Scan for the cell matching the given text and deliver its (x, y) coordinate at center. 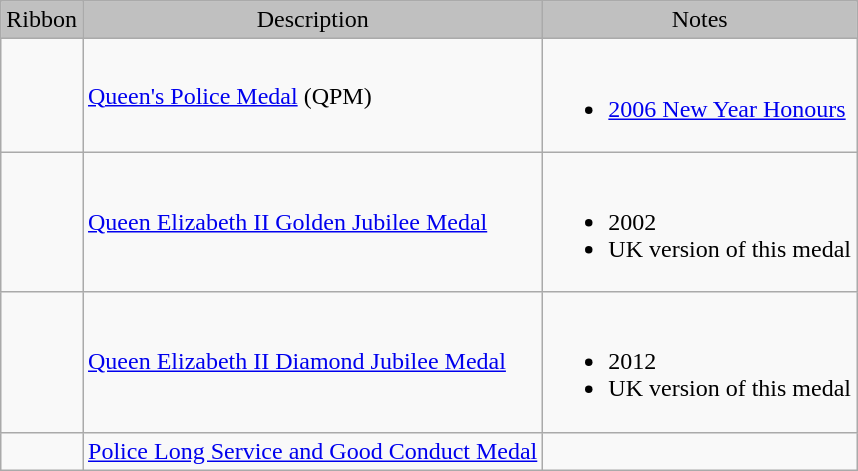
Queen Elizabeth II Golden Jubilee Medal (312, 222)
2006 New Year Honours (700, 96)
Police Long Service and Good Conduct Medal (312, 451)
Ribbon (42, 20)
2012UK version of this medal (700, 362)
Queen's Police Medal (QPM) (312, 96)
Description (312, 20)
Queen Elizabeth II Diamond Jubilee Medal (312, 362)
2002UK version of this medal (700, 222)
Notes (700, 20)
